Detect which cell encompasses the target text, then output its [x, y] center coordinate. 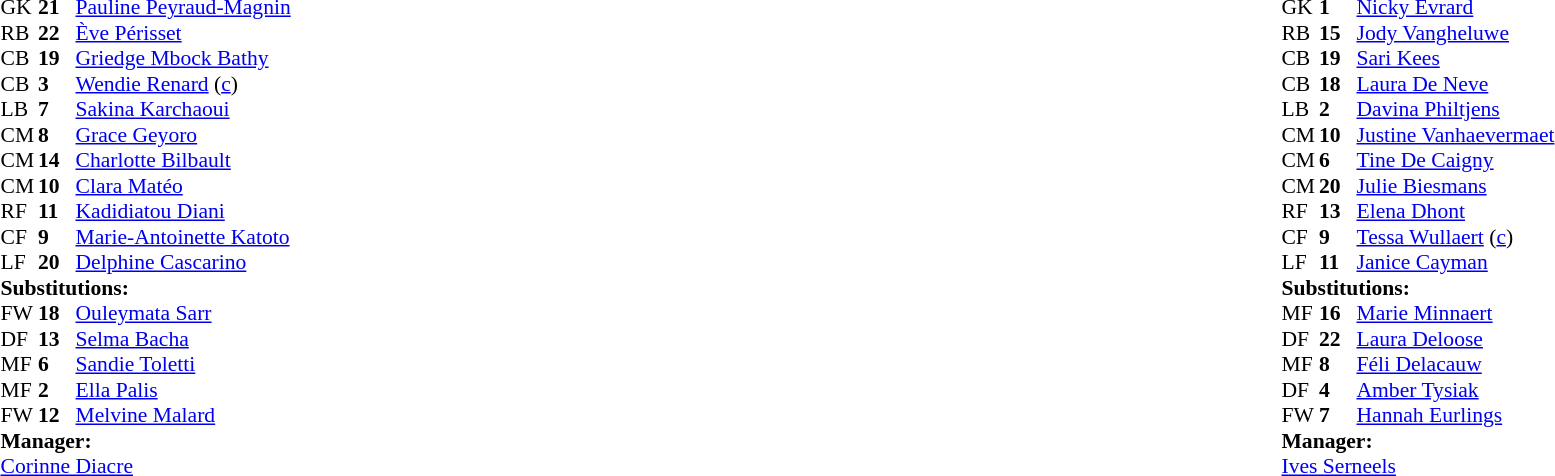
Tine De Caigny [1455, 161]
15 [1338, 33]
Laura Deloose [1455, 339]
14 [57, 161]
Laura De Neve [1455, 84]
Sandie Toletti [184, 365]
Amber Tysiak [1455, 390]
Janice Cayman [1455, 263]
Kadidiatou Diani [184, 211]
Davina Philtjens [1455, 109]
Ella Palis [184, 390]
Delphine Cascarino [184, 263]
Justine Vanhaevermaet [1455, 135]
Ève Périsset [184, 33]
Féli Delacauw [1455, 365]
Tessa Wullaert (c) [1455, 237]
4 [1338, 390]
Hannah Eurlings [1455, 415]
Selma Bacha [184, 339]
3 [57, 84]
12 [57, 415]
Marie Minnaert [1455, 313]
Melvine Malard [184, 415]
Clara Matéo [184, 186]
Elena Dhont [1455, 211]
Grace Geyoro [184, 135]
Sakina Karchaoui [184, 109]
Marie-Antoinette Katoto [184, 237]
Jody Vangheluwe [1455, 33]
Ouleymata Sarr [184, 313]
Charlotte Bilbault [184, 161]
Julie Biesmans [1455, 186]
Griedge Mbock Bathy [184, 59]
16 [1338, 313]
Wendie Renard (c) [184, 84]
Sari Kees [1455, 59]
